Return [X, Y] of the center of cell containing provided text 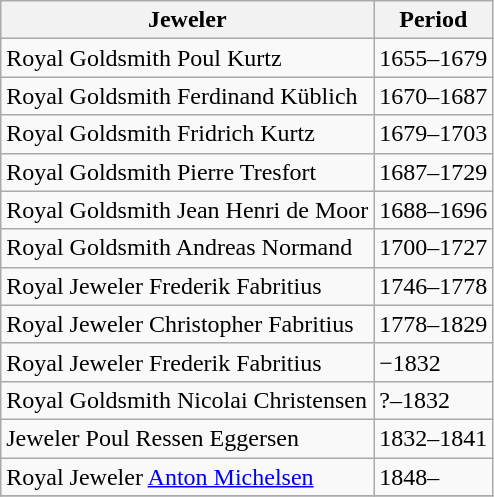
1670–1687 [434, 96]
Royal Jeweler Anton Michelsen [188, 477]
Royal Goldsmith Poul Kurtz [188, 58]
1746–1778 [434, 286]
1679–1703 [434, 134]
Royal Goldsmith Jean Henri de Moor [188, 210]
1687–1729 [434, 172]
Jeweler [188, 20]
Royal Goldsmith Ferdinand Küblich [188, 96]
Royal Goldsmith Fridrich Kurtz [188, 134]
Jeweler Poul Ressen Eggersen [188, 438]
1700–1727 [434, 248]
Royal Goldsmith Nicolai Christensen [188, 400]
1688–1696 [434, 210]
Royal Goldsmith Andreas Normand [188, 248]
Period [434, 20]
Royal Jeweler Christopher Fabritius [188, 324]
?–1832 [434, 400]
1778–1829 [434, 324]
1655–1679 [434, 58]
Royal Goldsmith Pierre Tresfort [188, 172]
1848– [434, 477]
−1832 [434, 362]
1832–1841 [434, 438]
